Return [x, y] of the center of cell containing provided text 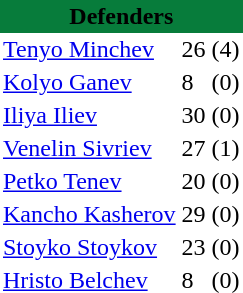
27 [194, 148]
Defenders [122, 16]
Stoyko Stoykov [90, 248]
20 [194, 182]
29 [194, 214]
Iliya Iliev [90, 116]
26 [194, 50]
Petko Tenev [90, 182]
Kolyo Ganev [90, 82]
Kancho Kasherov [90, 214]
23 [194, 248]
30 [194, 116]
(4) [226, 50]
(1) [226, 148]
8 [194, 82]
Venelin Sivriev [90, 148]
Tenyo Minchev [90, 50]
